Identify which cell holds the provided text, then report its (X, Y) central coordinate. 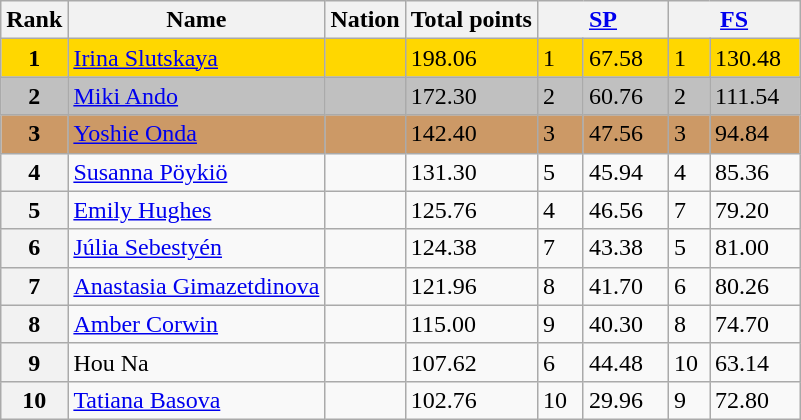
131.30 (471, 172)
Yoshie Onda (196, 134)
72.80 (755, 400)
107.62 (471, 362)
115.00 (471, 324)
198.06 (471, 58)
130.48 (755, 58)
74.70 (755, 324)
47.56 (626, 134)
Irina Slutskaya (196, 58)
FS (734, 20)
63.14 (755, 362)
45.94 (626, 172)
Emily Hughes (196, 210)
46.56 (626, 210)
94.84 (755, 134)
Miki Ando (196, 96)
Hou Na (196, 362)
80.26 (755, 286)
Júlia Sebestyén (196, 248)
172.30 (471, 96)
67.58 (626, 58)
60.76 (626, 96)
44.48 (626, 362)
SP (602, 20)
124.38 (471, 248)
Susanna Pöykiö (196, 172)
85.36 (755, 172)
40.30 (626, 324)
102.76 (471, 400)
125.76 (471, 210)
121.96 (471, 286)
Name (196, 20)
Total points (471, 20)
81.00 (755, 248)
79.20 (755, 210)
Tatiana Basova (196, 400)
43.38 (626, 248)
Anastasia Gimazetdinova (196, 286)
Nation (365, 20)
41.70 (626, 286)
142.40 (471, 134)
29.96 (626, 400)
111.54 (755, 96)
Amber Corwin (196, 324)
Rank (34, 20)
